Extract the [x, y] coordinate from the center of the cell holding the provided text.  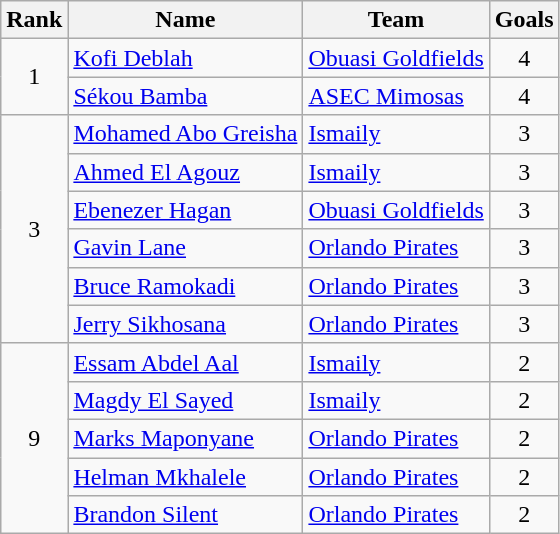
Sékou Bamba [186, 96]
1 [34, 77]
Rank [34, 20]
Jerry Sikhosana [186, 324]
Essam Abdel Aal [186, 362]
Name [186, 20]
Ebenezer Hagan [186, 210]
ASEC Mimosas [396, 96]
Team [396, 20]
Ahmed El Agouz [186, 172]
Brandon Silent [186, 515]
Goals [524, 20]
Helman Mkhalele [186, 477]
Mohamed Abo Greisha [186, 134]
Magdy El Sayed [186, 400]
Kofi Deblah [186, 58]
Bruce Ramokadi [186, 286]
9 [34, 438]
Gavin Lane [186, 248]
Marks Maponyane [186, 438]
